Output the [X, Y] coordinate of the center of the cell containing the given text.  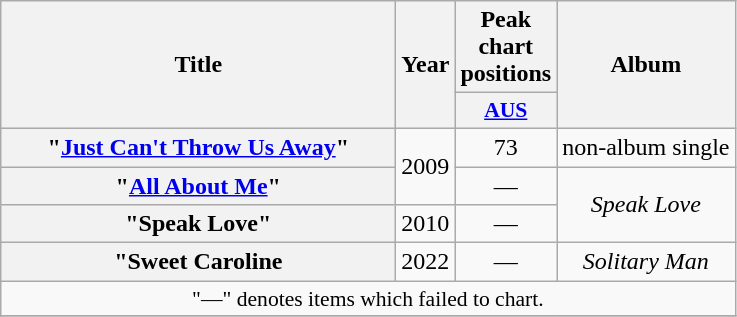
"Just Can't Throw Us Away" [198, 147]
2010 [426, 224]
"Speak Love" [198, 224]
Solitary Man [646, 262]
Year [426, 65]
2009 [426, 166]
2022 [426, 262]
"—" denotes items which failed to chart. [368, 299]
Album [646, 65]
non-album single [646, 147]
"All About Me" [198, 185]
"Sweet Caroline [198, 262]
Speak Love [646, 204]
73 [506, 147]
Peak chart positions [506, 47]
AUS [506, 111]
Title [198, 65]
